Determine the [X, Y] coordinate at the center of the cell enclosing the given text.  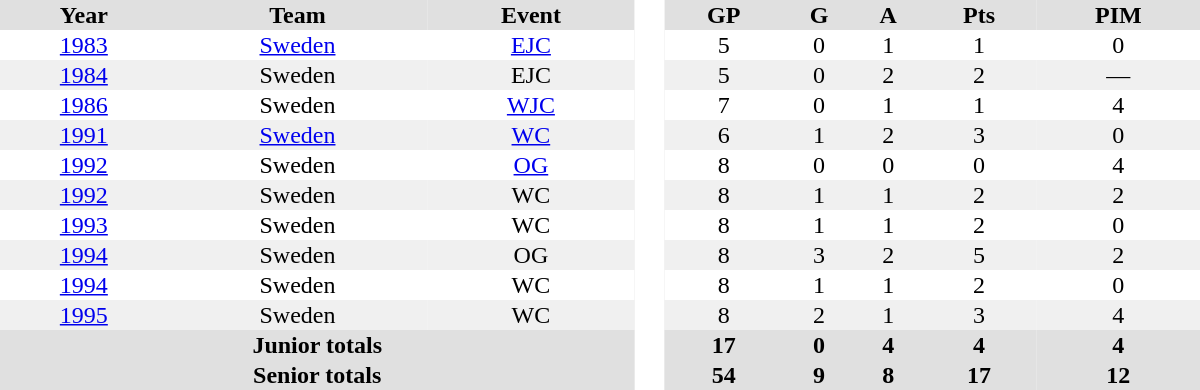
1983 [84, 45]
— [1118, 75]
1995 [84, 315]
Pts [980, 15]
Senior totals [317, 375]
G [818, 15]
54 [724, 375]
WJC [530, 105]
1984 [84, 75]
GP [724, 15]
Junior totals [317, 345]
A [888, 15]
1993 [84, 225]
6 [724, 135]
Team [298, 15]
Year [84, 15]
1991 [84, 135]
7 [724, 105]
1986 [84, 105]
12 [1118, 375]
Event [530, 15]
9 [818, 375]
PIM [1118, 15]
